Determine the [x, y] coordinate at the center of the cell enclosing the given text.  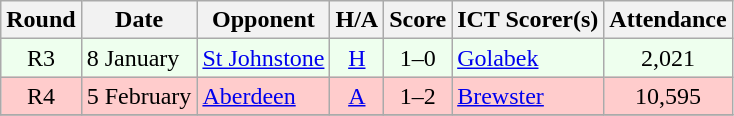
Round [41, 20]
R4 [41, 96]
1–2 [418, 96]
A [357, 96]
2,021 [668, 58]
St Johnstone [264, 58]
R3 [41, 58]
Score [418, 20]
10,595 [668, 96]
Attendance [668, 20]
Golabek [528, 58]
Date [139, 20]
Opponent [264, 20]
H [357, 58]
H/A [357, 20]
ICT Scorer(s) [528, 20]
Brewster [528, 96]
8 January [139, 58]
Aberdeen [264, 96]
1–0 [418, 58]
5 February [139, 96]
